Find where the given text appears and provide that cell's center as [X, Y] coordinate. 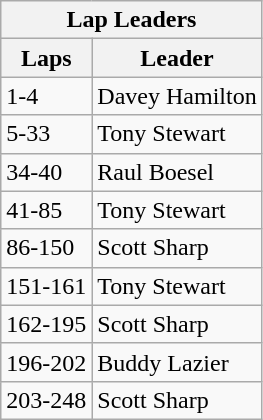
Davey Hamilton [177, 96]
Raul Boesel [177, 172]
Lap Leaders [132, 20]
196-202 [46, 362]
151-161 [46, 286]
41-85 [46, 210]
Leader [177, 58]
86-150 [46, 248]
5-33 [46, 134]
162-195 [46, 324]
Laps [46, 58]
1-4 [46, 96]
Buddy Lazier [177, 362]
34-40 [46, 172]
203-248 [46, 400]
